For the text-containing cell, return its midpoint in [x, y] coordinate format. 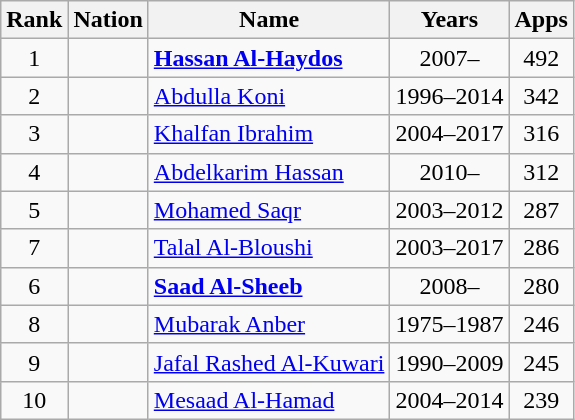
2 [34, 96]
6 [34, 286]
Jafal Rashed Al-Kuwari [269, 362]
Name [269, 20]
287 [541, 210]
2004–2017 [450, 134]
Rank [34, 20]
Mohamed Saqr [269, 210]
Mesaad Al-Hamad [269, 400]
342 [541, 96]
Hassan Al-Haydos [269, 58]
Khalfan Ibrahim [269, 134]
492 [541, 58]
1996–2014 [450, 96]
Talal Al-Bloushi [269, 248]
4 [34, 172]
2003–2017 [450, 248]
Abdulla Koni [269, 96]
2010– [450, 172]
3 [34, 134]
9 [34, 362]
10 [34, 400]
316 [541, 134]
239 [541, 400]
312 [541, 172]
246 [541, 324]
Apps [541, 20]
280 [541, 286]
245 [541, 362]
1 [34, 58]
8 [34, 324]
2007– [450, 58]
2003–2012 [450, 210]
286 [541, 248]
2008– [450, 286]
1990–2009 [450, 362]
Nation [108, 20]
1975–1987 [450, 324]
Saad Al-Sheeb [269, 286]
2004–2014 [450, 400]
Mubarak Anber [269, 324]
5 [34, 210]
Abdelkarim Hassan [269, 172]
Years [450, 20]
7 [34, 248]
